Provide the (X, Y) coordinate of the cell's center where the given text is located.  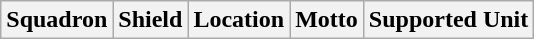
Motto (327, 20)
Shield (150, 20)
Location (239, 20)
Supported Unit (448, 20)
Squadron (57, 20)
